Extract the [x, y] coordinate from the center of the cell holding the provided text.  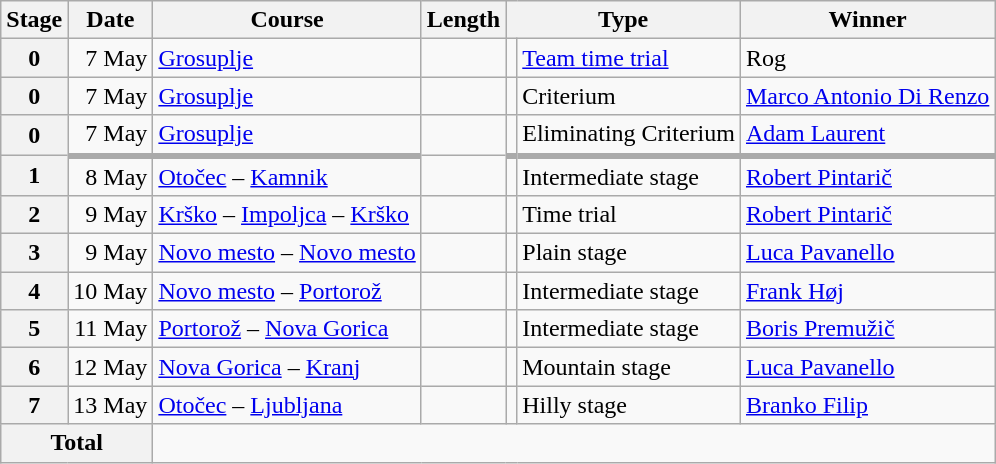
Portorož – Nova Gorica [287, 329]
6 [34, 367]
Criterium [629, 96]
Frank Høj [867, 291]
Winner [867, 20]
Course [287, 20]
Total [77, 443]
4 [34, 291]
3 [34, 253]
Adam Laurent [867, 135]
Mountain stage [629, 367]
1 [34, 175]
11 May [110, 329]
Date [110, 20]
Branko Filip [867, 405]
Length [463, 20]
Rog [867, 58]
Type [624, 20]
2 [34, 215]
Marco Antonio Di Renzo [867, 96]
Boris Premužič [867, 329]
Novo mesto – Novo mesto [287, 253]
10 May [110, 291]
Stage [34, 20]
Novo mesto – Portorož [287, 291]
Nova Gorica – Kranj [287, 367]
Plain stage [629, 253]
13 May [110, 405]
Hilly stage [629, 405]
Otočec – Kamnik [287, 175]
8 May [110, 175]
Team time trial [629, 58]
Eliminating Criterium [629, 135]
Otočec – Ljubljana [287, 405]
Krško – Impoljca – Krško [287, 215]
Time trial [629, 215]
7 [34, 405]
5 [34, 329]
12 May [110, 367]
